Determine the [X, Y] coordinate at the center of the cell enclosing the given text.  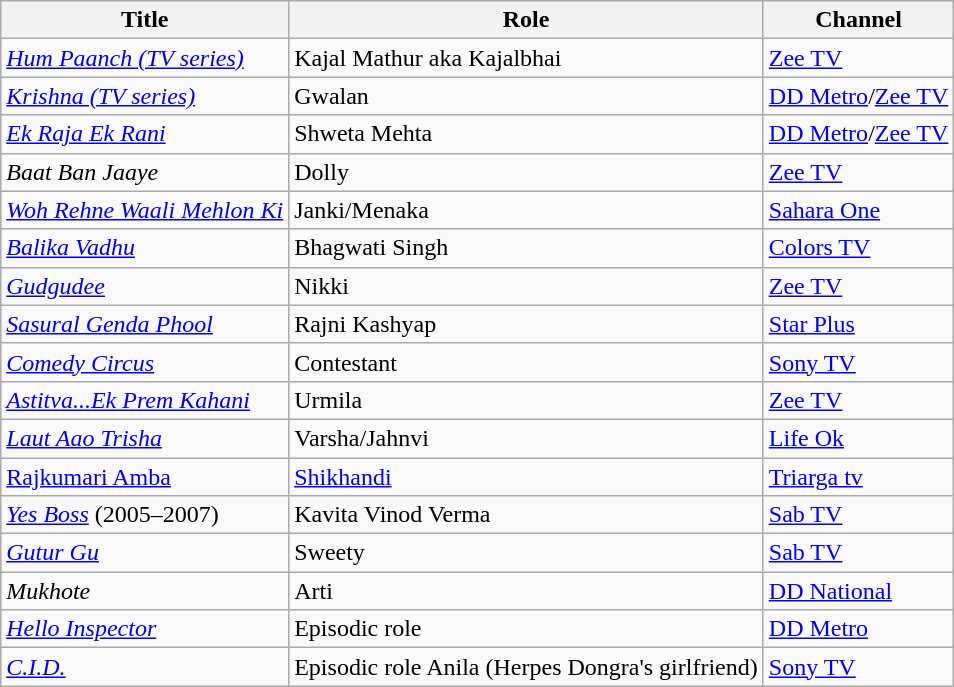
Janki/Menaka [526, 210]
Kajal Mathur aka Kajalbhai [526, 58]
Hum Paanch (TV series) [145, 58]
C.I.D. [145, 667]
Sasural Genda Phool [145, 324]
Baat Ban Jaaye [145, 172]
Comedy Circus [145, 362]
Bhagwati Singh [526, 248]
Shweta Mehta [526, 134]
Varsha/Jahnvi [526, 438]
Star Plus [858, 324]
Kavita Vinod Verma [526, 515]
Sahara One [858, 210]
Ek Raja Ek Rani [145, 134]
Gwalan [526, 96]
Episodic role [526, 629]
Hello Inspector [145, 629]
Shikhandi [526, 477]
Astitva...Ek Prem Kahani [145, 400]
Triarga tv [858, 477]
Krishna (TV series) [145, 96]
Mukhote [145, 591]
Title [145, 20]
Balika Vadhu [145, 248]
Life Ok [858, 438]
DD Metro [858, 629]
Urmila [526, 400]
Rajkumari Amba [145, 477]
Laut Aao Trisha [145, 438]
Gutur Gu [145, 553]
Yes Boss (2005–2007) [145, 515]
Gudgudee [145, 286]
DD National [858, 591]
Sweety [526, 553]
Episodic role Anila (Herpes Dongra's girlfriend) [526, 667]
Colors TV [858, 248]
Role [526, 20]
Channel [858, 20]
Contestant [526, 362]
Woh Rehne Waali Mehlon Ki [145, 210]
Arti [526, 591]
Nikki [526, 286]
Dolly [526, 172]
Rajni Kashyap [526, 324]
